Find where the given text appears and provide that cell's center as [x, y] coordinate. 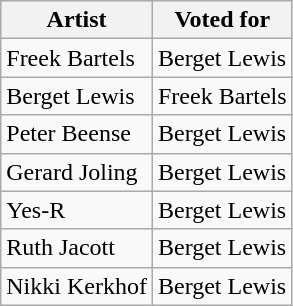
Voted for [222, 20]
Artist [77, 20]
Yes-R [77, 210]
Ruth Jacott [77, 248]
Gerard Joling [77, 172]
Nikki Kerkhof [77, 286]
Peter Beense [77, 134]
